Identify which cell holds the provided text, then report its (x, y) central coordinate. 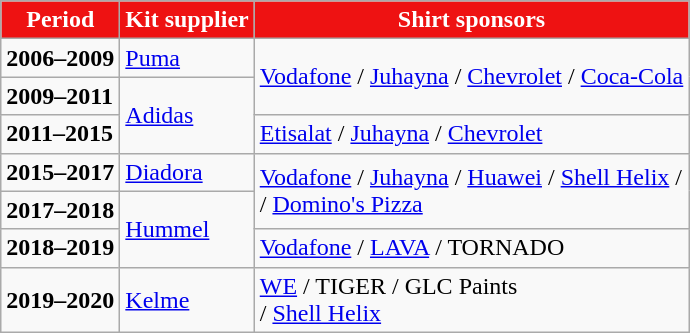
2011–2015 (60, 134)
Adidas (187, 115)
Vodafone / Juhayna / Huawei / Shell Helix / / Domino's Pizza (472, 191)
Kit supplier (187, 20)
Kelme (187, 300)
Vodafone / Juhayna / Chevrolet / Coca-Cola (472, 77)
2019–2020 (60, 300)
2009–2011 (60, 96)
2015–2017 (60, 172)
Period (60, 20)
Hummel (187, 229)
Diadora (187, 172)
Vodafone / LAVA / TORNADO (472, 248)
2006–2009 (60, 58)
Puma (187, 58)
2018–2019 (60, 248)
Shirt sponsors (472, 20)
Etisalat / Juhayna / Chevrolet (472, 134)
2017–2018 (60, 210)
WE / TIGER / GLC Paints/ Shell Helix (472, 300)
